Capture the cell that displays the provided text and extract its (x, y) central coordinate. 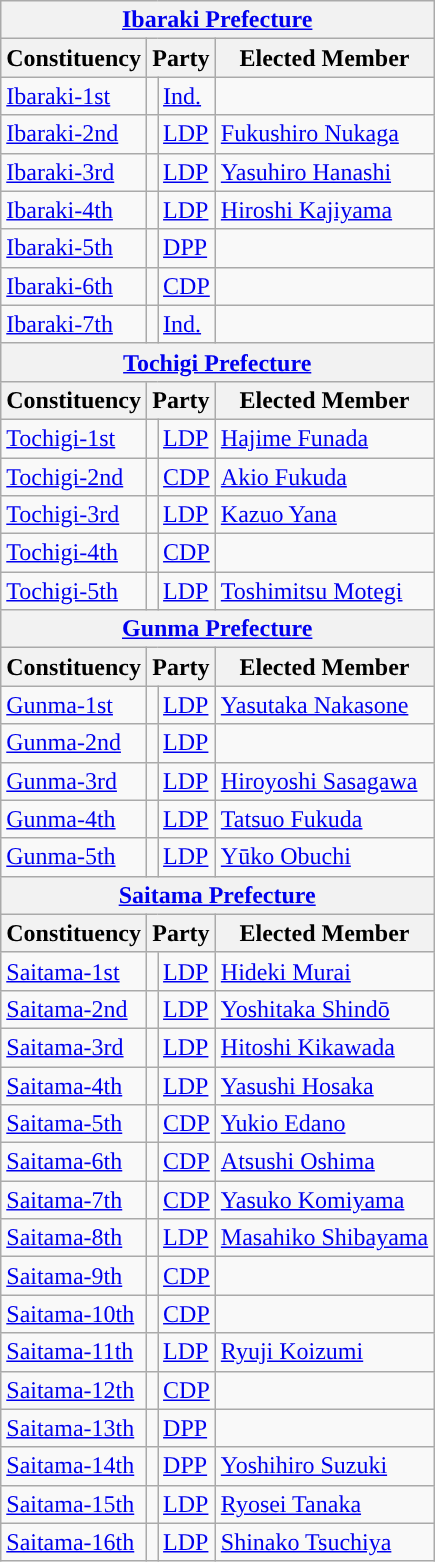
Ibaraki-5th (74, 248)
Masahiko Shibayama (324, 1238)
Shinako Tsuchiya (324, 1542)
Gunma Prefecture (218, 629)
Saitama-8th (74, 1238)
Tochigi Prefecture (218, 362)
Saitama-3rd (74, 1047)
Yasutaka Nakasone (324, 705)
Hideki Murai (324, 971)
Gunma-1st (74, 705)
Yukio Edano (324, 1124)
Ibaraki-4th (74, 210)
Yoshitaka Shindō (324, 1009)
Ibaraki-3rd (74, 172)
Tochigi-2nd (74, 477)
Gunma-2nd (74, 743)
Saitama-1st (74, 971)
Saitama-10th (74, 1314)
Toshimitsu Motegi (324, 591)
Tatsuo Fukuda (324, 819)
Saitama-9th (74, 1276)
Hajime Funada (324, 438)
Ryosei Tanaka (324, 1504)
Atsushi Oshima (324, 1162)
Hiroshi Kajiyama (324, 210)
Akio Fukuda (324, 477)
Ryuji Koizumi (324, 1352)
Saitama-7th (74, 1200)
Saitama-16th (74, 1542)
Fukushiro Nukaga (324, 134)
Yasuhiro Hanashi (324, 172)
Gunma-3rd (74, 781)
Yoshihiro Suzuki (324, 1466)
Tochigi-3rd (74, 515)
Saitama-13th (74, 1428)
Saitama-4th (74, 1085)
Ibaraki-1st (74, 96)
Ibaraki-2nd (74, 134)
Saitama-14th (74, 1466)
Gunma-4th (74, 819)
Tochigi-4th (74, 553)
Ibaraki Prefecture (218, 20)
Saitama-5th (74, 1124)
Saitama-6th (74, 1162)
Saitama-11th (74, 1352)
Saitama-12th (74, 1390)
Hitoshi Kikawada (324, 1047)
Yasuko Komiyama (324, 1200)
Gunma-5th (74, 857)
Kazuo Yana (324, 515)
Yasushi Hosaka (324, 1085)
Tochigi-5th (74, 591)
Ibaraki-6th (74, 286)
Saitama-2nd (74, 1009)
Tochigi-1st (74, 438)
Saitama-15th (74, 1504)
Ibaraki-7th (74, 324)
Hiroyoshi Sasagawa (324, 781)
Saitama Prefecture (218, 895)
Yūko Obuchi (324, 857)
